Search for the cell housing the specified text and yield its (x, y) center coordinate. 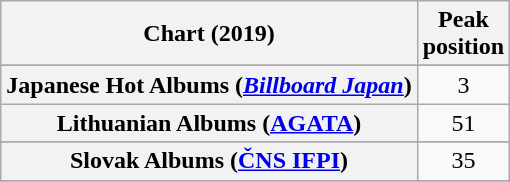
Lithuanian Albums (AGATA) (209, 123)
3 (463, 85)
Peakposition (463, 34)
Chart (2019) (209, 34)
Slovak Albums (ČNS IFPI) (209, 161)
Japanese Hot Albums (Billboard Japan) (209, 85)
51 (463, 123)
35 (463, 161)
